Capture the cell that displays the provided text and extract its [X, Y] central coordinate. 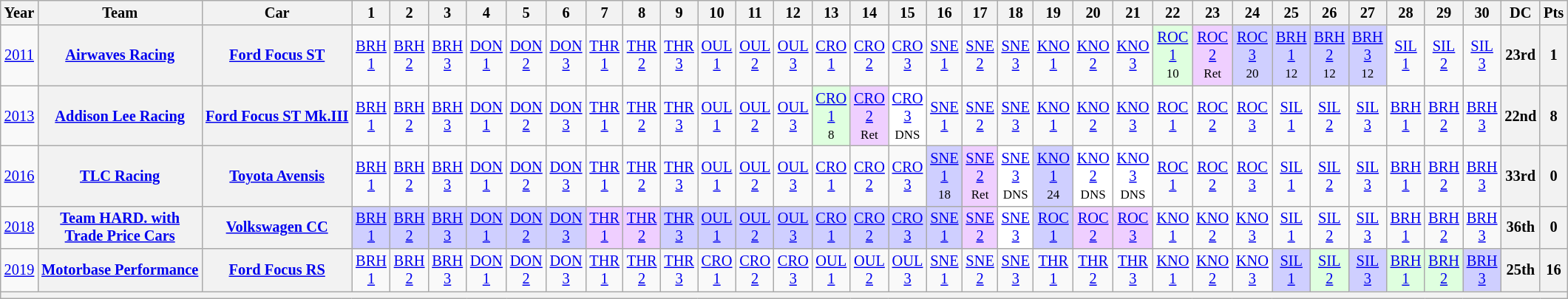
21 [1133, 13]
33rd [1520, 176]
2016 [19, 176]
23 [1212, 13]
CRO18 [832, 116]
Pts [1554, 13]
KNO124 [1053, 176]
Toyota Avensis [276, 176]
27 [1368, 13]
10 [717, 13]
4 [486, 13]
Ford Focus RS [276, 270]
19 [1053, 13]
18 [1016, 13]
14 [869, 13]
KNO3DNS [1133, 176]
13 [832, 13]
ROC110 [1172, 55]
SNE118 [944, 176]
23rd [1520, 55]
SNE3DNS [1016, 176]
ROC320 [1252, 55]
2019 [19, 270]
22 [1172, 13]
11 [755, 13]
24 [1252, 13]
25 [1292, 13]
26 [1329, 13]
6 [566, 13]
20 [1093, 13]
ROC2Ret [1212, 55]
Volkswagen CC [276, 227]
Team HARD. withTrade Price Cars [120, 227]
28 [1406, 13]
29 [1444, 13]
SNE2Ret [980, 176]
15 [908, 13]
30 [1482, 13]
2018 [19, 227]
36th [1520, 227]
12 [793, 13]
Team [120, 13]
CRO3DNS [908, 116]
2011 [19, 55]
25th [1520, 270]
Motorbase Performance [120, 270]
Ford Focus ST [276, 55]
KNO2DNS [1093, 176]
5 [526, 13]
BRH112 [1292, 55]
3 [447, 13]
Airwaves Racing [120, 55]
Car [276, 13]
9 [679, 13]
DC [1520, 13]
Addison Lee Racing [120, 116]
2013 [19, 116]
7 [604, 13]
CRO2Ret [869, 116]
Year [19, 13]
TLC Racing [120, 176]
BRH312 [1368, 55]
17 [980, 13]
Ford Focus ST Mk.III [276, 116]
BRH212 [1329, 55]
2 [410, 13]
22nd [1520, 116]
